From the cell containing the given text, extract its center point as (X, Y) coordinate. 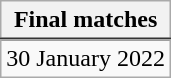
30 January 2022 (86, 59)
Final matches (86, 20)
